Output the [x, y] coordinate of the center of the cell containing the given text.  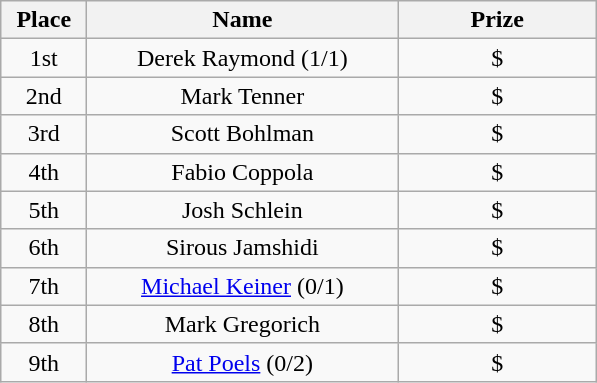
Place [44, 20]
5th [44, 210]
Name [242, 20]
Josh Schlein [242, 210]
Mark Tenner [242, 96]
1st [44, 58]
7th [44, 286]
Pat Poels (0/2) [242, 362]
4th [44, 172]
3rd [44, 134]
6th [44, 248]
Derek Raymond (1/1) [242, 58]
2nd [44, 96]
8th [44, 324]
Fabio Coppola [242, 172]
Scott Bohlman [242, 134]
9th [44, 362]
Sirous Jamshidi [242, 248]
Mark Gregorich [242, 324]
Michael Keiner (0/1) [242, 286]
Prize [498, 20]
